Extract the [X, Y] coordinate from the center of the cell holding the provided text.  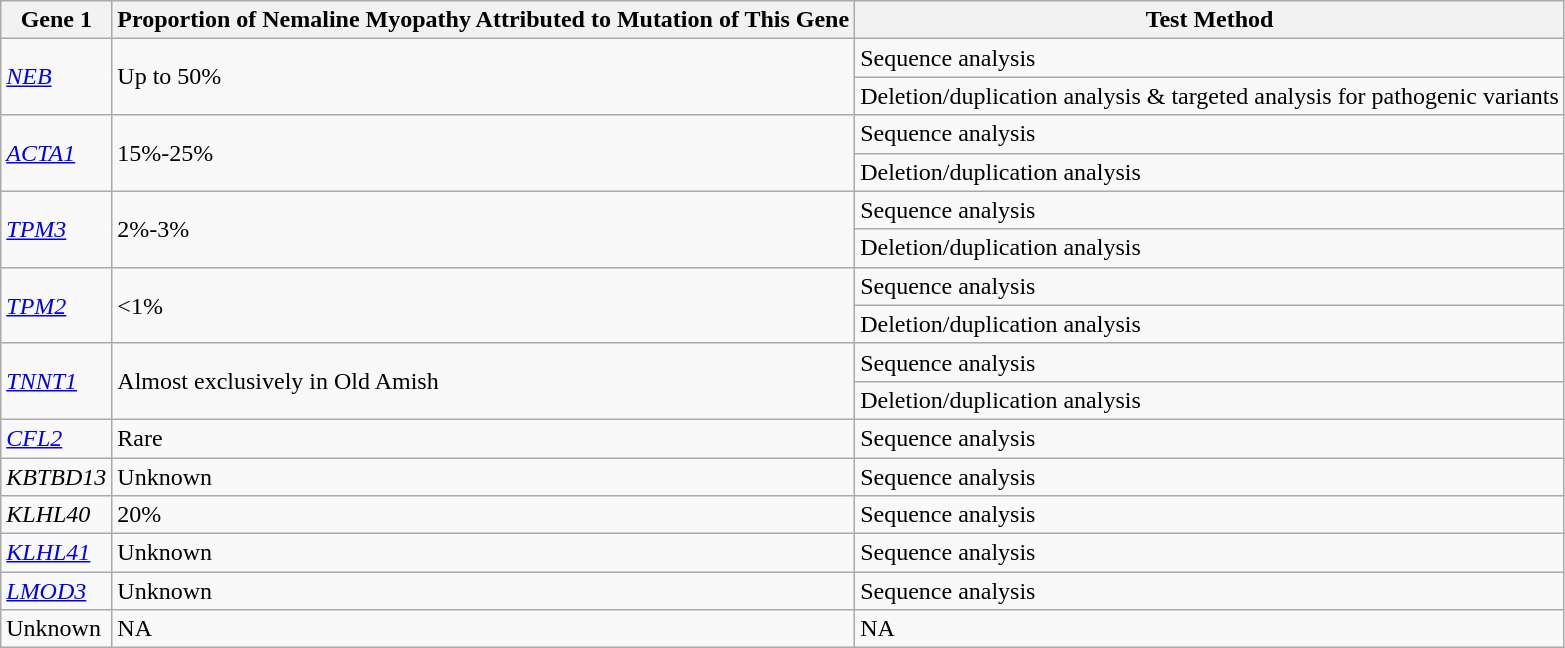
15%-25% [484, 153]
ACTA1 [56, 153]
TPM2 [56, 305]
Almost exclusively in Old Amish [484, 381]
KLHL40 [56, 515]
Up to 50% [484, 77]
2%-3% [484, 229]
Test Method [1210, 20]
TNNT1 [56, 381]
KLHL41 [56, 553]
<1% [484, 305]
Deletion/duplication analysis & targeted analysis for pathogenic variants [1210, 96]
LMOD3 [56, 591]
20% [484, 515]
Rare [484, 438]
NEB [56, 77]
Gene 1 [56, 20]
KBTBD13 [56, 477]
TPM3 [56, 229]
CFL2 [56, 438]
Proportion of Nemaline Myopathy Attributed to Mutation of This Gene [484, 20]
